For the text-containing cell, return its midpoint in (x, y) coordinate format. 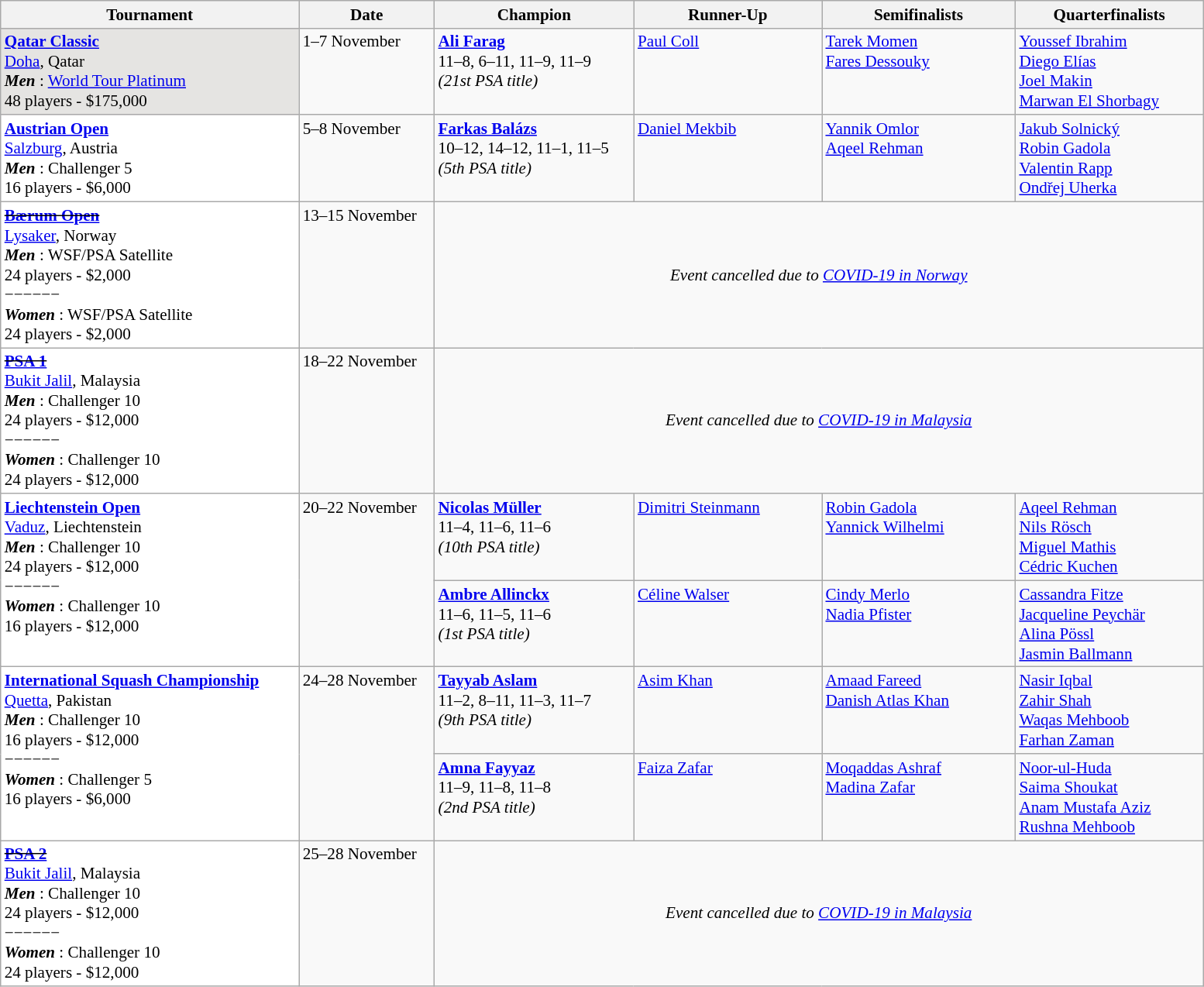
1–7 November (367, 71)
Tarek Momen Fares Dessouky (918, 71)
Tournament (150, 14)
Farkas Balázs10–12, 14–12, 11–1, 11–5(5th PSA title) (535, 158)
Youssef Ibrahim Diego Elías Joel Makin Marwan El Shorbagy (1109, 71)
International Squash Championship Quetta, Pakistan Men : Challenger 1016 players - $12,000−−−−−− Women : Challenger 516 players - $6,000 (150, 754)
Qatar Classic Doha, Qatar Men : World Tour Platinum48 players - $175,000 (150, 71)
Champion (535, 14)
Date (367, 14)
Paul Coll (728, 71)
Robin Gadola Yannick Wilhelmi (918, 537)
Jakub Solnický Robin Gadola Valentin Rapp Ondřej Uherka (1109, 158)
Event cancelled due to COVID-19 in Norway (819, 274)
PSA 2 Bukit Jalil, Malaysia Men : Challenger 1024 players - $12,000−−−−−− Women : Challenger 1024 players - $12,000 (150, 913)
Asim Khan (728, 710)
Aqeel Rehman Nils Rösch Miguel Mathis Cédric Kuchen (1109, 537)
Amaad Fareed Danish Atlas Khan (918, 710)
Cassandra Fitze Jacqueline Peychär Alina Pössl Jasmin Ballmann (1109, 624)
Ambre Allinckx11–6, 11–5, 11–6(1st PSA title) (535, 624)
20–22 November (367, 580)
Cindy Merlo Nadia Pfister (918, 624)
Quarterfinalists (1109, 14)
Faiza Zafar (728, 797)
Dimitri Steinmann (728, 537)
Ali Farag11–8, 6–11, 11–9, 11–9(21st PSA title) (535, 71)
Amna Fayyaz11–9, 11–8, 11–8(2nd PSA title) (535, 797)
Bærum Open Lysaker, Norway Men : WSF/PSA Satellite24 players - $2,000−−−−−− Women : WSF/PSA Satellite24 players - $2,000 (150, 274)
24–28 November (367, 754)
Céline Walser (728, 624)
Nicolas Müller11–4, 11–6, 11–6(10th PSA title) (535, 537)
Noor-ul-Huda Saima Shoukat Anam Mustafa Aziz Rushna Mehboob (1109, 797)
Austrian Open Salzburg, Austria Men : Challenger 516 players - $6,000 (150, 158)
Moqaddas Ashraf Madina Zafar (918, 797)
5–8 November (367, 158)
13–15 November (367, 274)
Tayyab Aslam11–2, 8–11, 11–3, 11–7(9th PSA title) (535, 710)
Daniel Mekbib (728, 158)
Runner-Up (728, 14)
Nasir Iqbal Zahir Shah Waqas Mehboob Farhan Zaman (1109, 710)
Yannik Omlor Aqeel Rehman (918, 158)
25–28 November (367, 913)
Liechtenstein Open Vaduz, Liechtenstein Men : Challenger 1024 players - $12,000−−−−−− Women : Challenger 1016 players - $12,000 (150, 580)
Semifinalists (918, 14)
18–22 November (367, 421)
PSA 1 Bukit Jalil, Malaysia Men : Challenger 1024 players - $12,000−−−−−− Women : Challenger 1024 players - $12,000 (150, 421)
